Find where the given text appears and provide that cell's center as [x, y] coordinate. 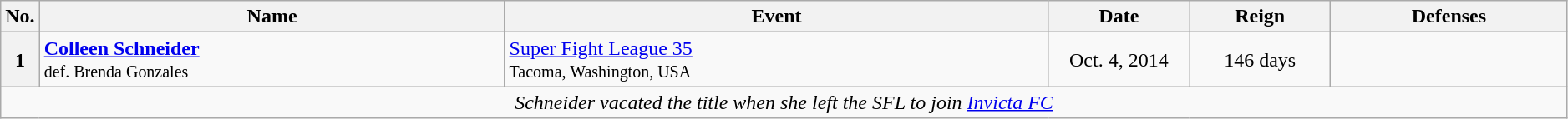
Oct. 4, 2014 [1119, 60]
146 days [1260, 60]
Schneider vacated the title when she left the SFL to join Invicta FC [784, 102]
Name [272, 17]
Colleen Schneiderdef. Brenda Gonzales [272, 60]
1 [20, 60]
Date [1119, 17]
Defenses [1449, 17]
Super Fight League 35Tacoma, Washington, USA [777, 60]
Reign [1260, 17]
No. [20, 17]
Event [777, 17]
